Return the (x, y) coordinate for the center point of the cell that contains the specified text.  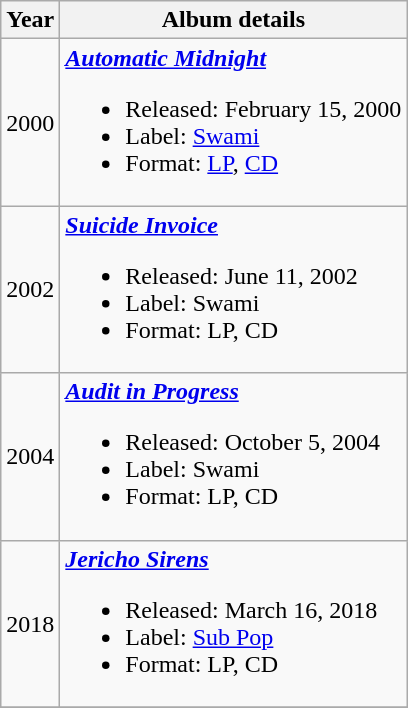
Year (30, 20)
2018 (30, 624)
Album details (234, 20)
2000 (30, 122)
2004 (30, 456)
Jericho SirensReleased: March 16, 2018Label: Sub PopFormat: LP, CD (234, 624)
2002 (30, 290)
Audit in ProgressReleased: October 5, 2004Label: SwamiFormat: LP, CD (234, 456)
Automatic MidnightReleased: February 15, 2000Label: SwamiFormat: LP, CD (234, 122)
Suicide InvoiceReleased: June 11, 2002Label: SwamiFormat: LP, CD (234, 290)
